Search for the cell housing the specified text and yield its (X, Y) center coordinate. 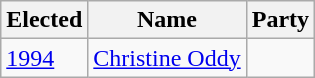
1994 (44, 58)
Name (167, 20)
Party (280, 20)
Christine Oddy (167, 58)
Elected (44, 20)
